Determine the (X, Y) coordinate at the center of the cell enclosing the given text.  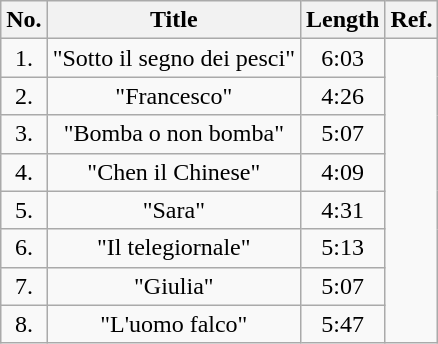
5:13 (342, 248)
4:09 (342, 172)
Ref. (412, 20)
5. (24, 210)
1. (24, 58)
6. (24, 248)
Length (342, 20)
4:31 (342, 210)
"L'uomo falco" (174, 324)
5:47 (342, 324)
"Sotto il segno dei pesci" (174, 58)
"Giulia" (174, 286)
"Sara" (174, 210)
"Francesco" (174, 96)
7. (24, 286)
8. (24, 324)
6:03 (342, 58)
"Bomba o non bomba" (174, 134)
No. (24, 20)
Title (174, 20)
"Chen il Chinese" (174, 172)
4:26 (342, 96)
2. (24, 96)
"Il telegiornale" (174, 248)
4. (24, 172)
3. (24, 134)
